Scan for the cell matching the given text and deliver its (x, y) coordinate at center. 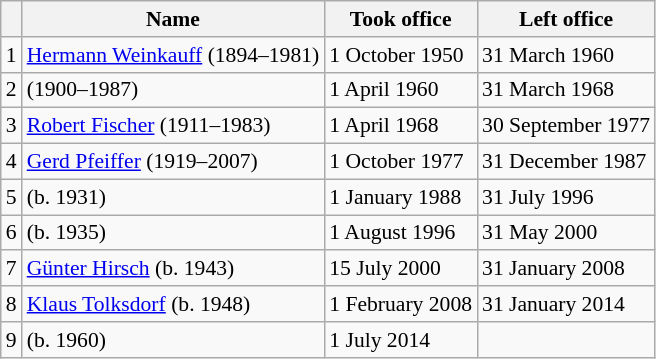
Name (174, 19)
1 August 1996 (400, 233)
15 July 2000 (400, 269)
Left office (566, 19)
1 October 1950 (400, 55)
31 July 1996 (566, 197)
Gerd Pfeiffer (1919–2007) (174, 162)
1 (12, 55)
(b. 1931) (174, 197)
(1900–1987) (174, 90)
8 (12, 304)
31 January 2014 (566, 304)
Robert Fischer (1911–1983) (174, 126)
9 (12, 340)
(b. 1960) (174, 340)
6 (12, 233)
1 October 1977 (400, 162)
Hermann Weinkauff (1894–1981) (174, 55)
1 February 2008 (400, 304)
2 (12, 90)
(b. 1935) (174, 233)
1 January 1988 (400, 197)
Klaus Tolksdorf (b. 1948) (174, 304)
1 July 2014 (400, 340)
5 (12, 197)
31 December 1987 (566, 162)
3 (12, 126)
Günter Hirsch (b. 1943) (174, 269)
31 March 1960 (566, 55)
1 April 1968 (400, 126)
30 September 1977 (566, 126)
Took office (400, 19)
31 May 2000 (566, 233)
7 (12, 269)
1 April 1960 (400, 90)
31 January 2008 (566, 269)
4 (12, 162)
31 March 1968 (566, 90)
